Provide the [X, Y] coordinate of the cell's center where the given text is located.  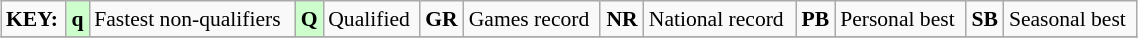
Games record [532, 19]
GR [442, 19]
Fastest non-qualifiers [192, 19]
National record [720, 19]
KEY: [34, 19]
q [78, 19]
Seasonal best [1070, 19]
Qualified [371, 19]
SB [985, 19]
PB [816, 19]
NR [622, 19]
Q [309, 19]
Personal best [900, 19]
